Determine the (X, Y) coordinate at the center of the cell enclosing the given text.  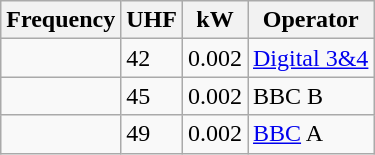
Operator (311, 20)
kW (214, 20)
Digital 3&4 (311, 58)
Frequency (61, 20)
BBC A (311, 134)
42 (152, 58)
45 (152, 96)
UHF (152, 20)
BBC B (311, 96)
49 (152, 134)
